Determine the (X, Y) coordinate at the center of the cell enclosing the given text.  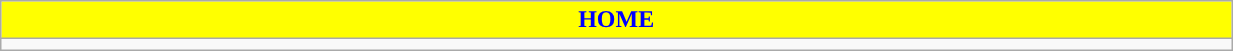
HOME (616, 20)
